From the cell containing the given text, extract its center point as [X, Y] coordinate. 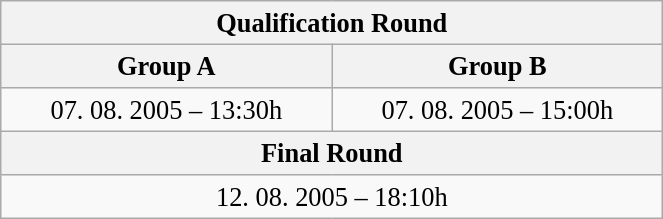
12. 08. 2005 – 18:10h [332, 197]
Final Round [332, 153]
Qualification Round [332, 22]
Group A [166, 66]
07. 08. 2005 – 15:00h [498, 109]
Group B [498, 66]
07. 08. 2005 – 13:30h [166, 109]
